Identify which cell holds the provided text, then report its (X, Y) central coordinate. 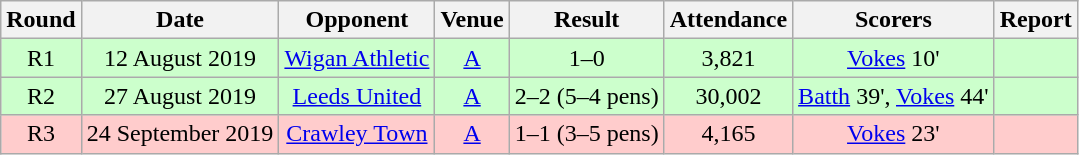
Result (586, 20)
1–0 (586, 58)
12 August 2019 (180, 58)
Report (1036, 20)
Batth 39', Vokes 44' (894, 96)
2–2 (5–4 pens) (586, 96)
Round (41, 20)
Leeds United (357, 96)
Venue (472, 20)
Wigan Athletic (357, 58)
27 August 2019 (180, 96)
Crawley Town (357, 134)
4,165 (728, 134)
3,821 (728, 58)
24 September 2019 (180, 134)
30,002 (728, 96)
Attendance (728, 20)
R3 (41, 134)
1–1 (3–5 pens) (586, 134)
Vokes 23' (894, 134)
Opponent (357, 20)
R2 (41, 96)
Date (180, 20)
R1 (41, 58)
Vokes 10' (894, 58)
Scorers (894, 20)
